Determine the (X, Y) coordinate at the center of the cell enclosing the given text.  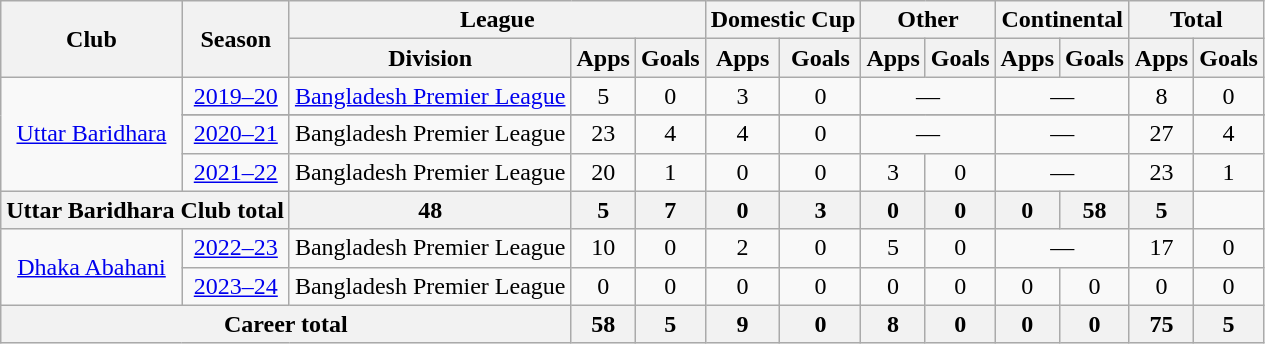
Uttar Baridhara (92, 134)
20 (603, 172)
Club (92, 39)
48 (430, 210)
Season (236, 39)
10 (603, 248)
2022–23 (236, 248)
Continental (1062, 20)
Total (1196, 20)
2023–24 (236, 286)
Domestic Cup (783, 20)
9 (742, 324)
2 (742, 248)
2021–22 (236, 172)
Career total (286, 324)
2019–20 (236, 96)
75 (1161, 324)
Division (430, 58)
7 (670, 210)
2020–21 (236, 134)
17 (1161, 248)
27 (1161, 134)
Uttar Baridhara Club total (146, 210)
League (497, 20)
Other (928, 20)
Dhaka Abahani (92, 267)
